Search for the cell housing the specified text and yield its (x, y) center coordinate. 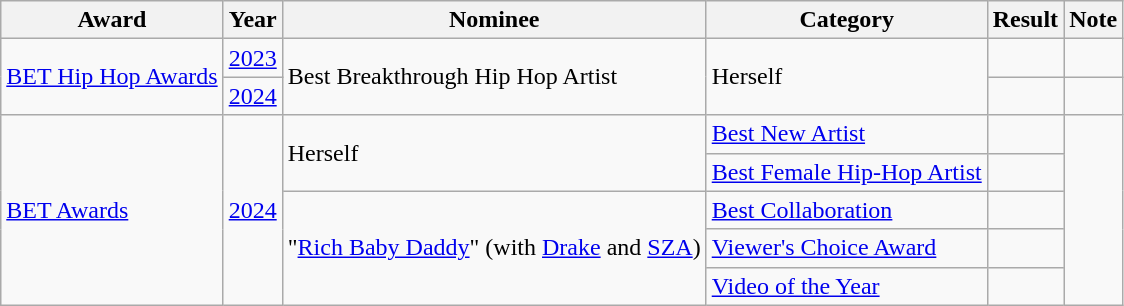
Category (846, 20)
Video of the Year (846, 286)
"Rich Baby Daddy" (with Drake and SZA) (494, 248)
BET Hip Hop Awards (112, 77)
Result (1025, 20)
Year (252, 20)
Note (1094, 20)
Best Collaboration (846, 210)
Viewer's Choice Award (846, 248)
Award (112, 20)
2023 (252, 58)
Best New Artist (846, 134)
Best Female Hip-Hop Artist (846, 172)
Nominee (494, 20)
BET Awards (112, 210)
Best Breakthrough Hip Hop Artist (494, 77)
